Identify which cell holds the provided text, then report its (X, Y) central coordinate. 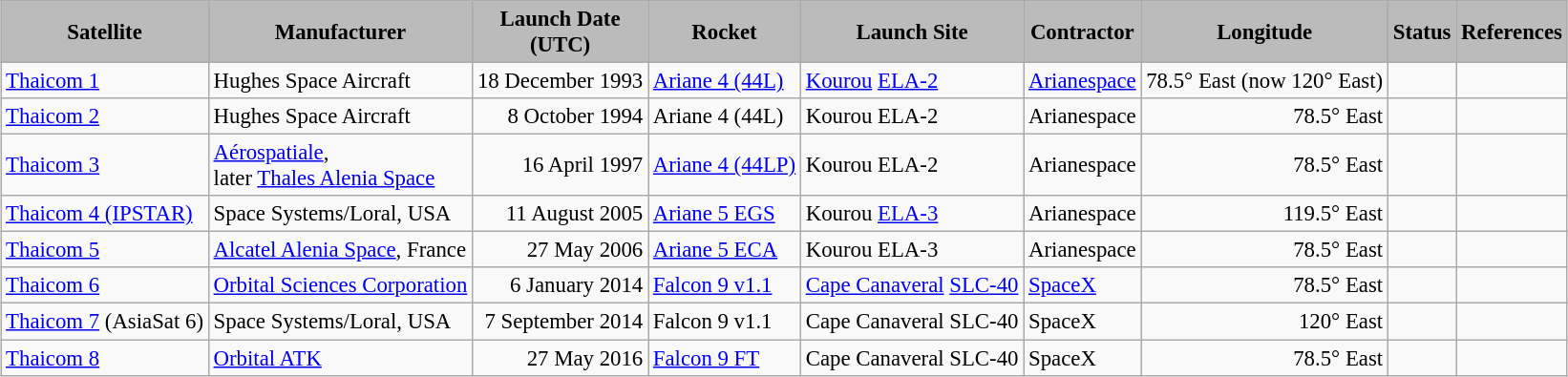
Satellite (105, 32)
Ariane 5 EGS (725, 214)
References (1512, 32)
Thaicom 4 (IPSTAR) (105, 214)
Thaicom 5 (105, 250)
Thaicom 8 (105, 358)
78.5° East (now 120° East) (1264, 81)
Thaicom 7 (AsiaSat 6) (105, 322)
Alcatel Alenia Space, France (340, 250)
Thaicom 3 (105, 166)
119.5° East (1264, 214)
8 October 1994 (561, 116)
Orbital ATK (340, 358)
27 May 2016 (561, 358)
Launch Site (911, 32)
Thaicom 2 (105, 116)
7 September 2014 (561, 322)
Orbital Sciences Corporation (340, 285)
Longitude (1264, 32)
Thaicom 6 (105, 285)
18 December 1993 (561, 81)
Status (1421, 32)
11 August 2005 (561, 214)
120° East (1264, 322)
6 January 2014 (561, 285)
Ariane 4 (44LP) (725, 166)
Ariane 5 ECA (725, 250)
Rocket (725, 32)
Falcon 9 FT (725, 358)
Manufacturer (340, 32)
16 April 1997 (561, 166)
Aérospatiale,later Thales Alenia Space (340, 166)
Launch Date (UTC) (561, 32)
Thaicom 1 (105, 81)
Contractor (1083, 32)
27 May 2006 (561, 250)
